Provide the [X, Y] coordinate of the cell's center where the given text is located.  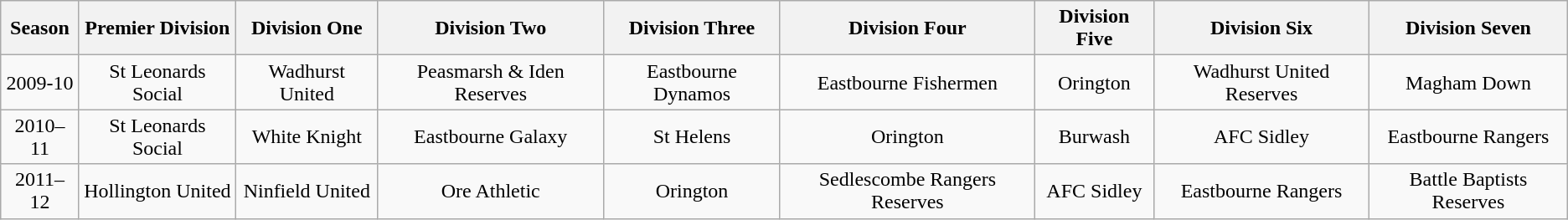
Magham Down [1469, 82]
Ore Athletic [491, 191]
2010–11 [40, 137]
Ninfield United [307, 191]
Battle Baptists Reserves [1469, 191]
Season [40, 28]
Division Two [491, 28]
Eastbourne Galaxy [491, 137]
Burwash [1094, 137]
Division Four [907, 28]
Wadhurst United Reserves [1261, 82]
Division One [307, 28]
Eastbourne Fishermen [907, 82]
Wadhurst United [307, 82]
2011–12 [40, 191]
Eastbourne Dynamos [692, 82]
2009-10 [40, 82]
Sedlescombe Rangers Reserves [907, 191]
Division Three [692, 28]
Division Six [1261, 28]
St Helens [692, 137]
Peasmarsh & Iden Reserves [491, 82]
White Knight [307, 137]
Premier Division [157, 28]
Division Seven [1469, 28]
Hollington United [157, 191]
Division Five [1094, 28]
